Return [X, Y] of the center of cell containing provided text 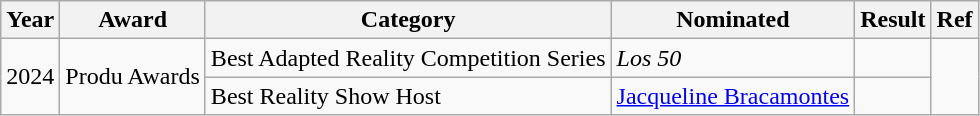
Jacqueline Bracamontes [733, 96]
Year [30, 20]
Ref [954, 20]
Produ Awards [133, 77]
Result [893, 20]
Award [133, 20]
2024 [30, 77]
Best Adapted Reality Competition Series [408, 58]
Category [408, 20]
Los 50 [733, 58]
Best Reality Show Host [408, 96]
Nominated [733, 20]
